Identify which cell holds the provided text, then report its [x, y] central coordinate. 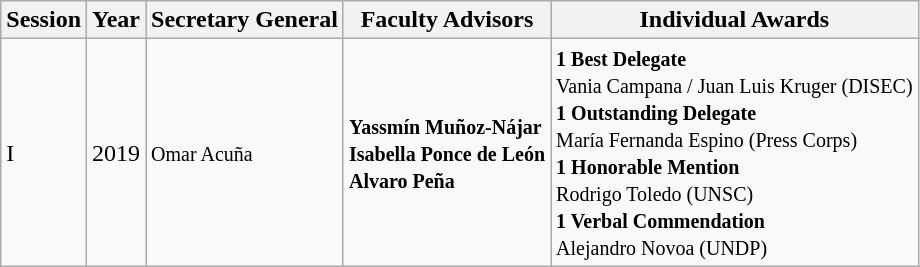
Session [44, 20]
Individual Awards [735, 20]
I [44, 152]
Secretary General [245, 20]
Omar Acuña [245, 152]
2019 [116, 152]
Yassmín Muñoz-NájarIsabella Ponce de LeónAlvaro Peña [446, 152]
Year [116, 20]
Faculty Advisors [446, 20]
